Identify which cell holds the provided text, then report its [x, y] central coordinate. 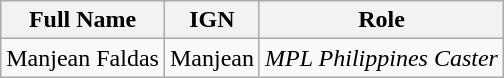
IGN [212, 20]
Role [381, 20]
Manjean Faldas [83, 58]
Full Name [83, 20]
MPL Philippines Caster [381, 58]
Manjean [212, 58]
